Identify which cell holds the provided text, then report its (x, y) central coordinate. 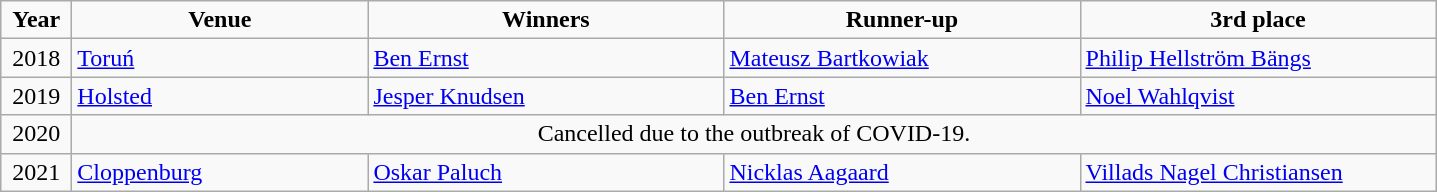
3rd place (1258, 20)
Jesper Knudsen (546, 96)
Nicklas Aagaard (902, 172)
2018 (36, 58)
2019 (36, 96)
Venue (220, 20)
Winners (546, 20)
2021 (36, 172)
2020 (36, 134)
Oskar Paluch (546, 172)
Mateusz Bartkowiak (902, 58)
Runner-up (902, 20)
Villads Nagel Christiansen (1258, 172)
Year (36, 20)
Holsted (220, 96)
Cancelled due to the outbreak of COVID-19. (754, 134)
Toruń (220, 58)
Philip Hellström Bängs (1258, 58)
Cloppenburg (220, 172)
Noel Wahlqvist (1258, 96)
